For the text-containing cell, return its midpoint in [X, Y] coordinate format. 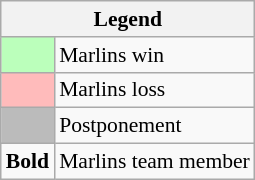
Marlins loss [154, 90]
Bold [28, 162]
Marlins team member [154, 162]
Marlins win [154, 55]
Postponement [154, 126]
Legend [128, 19]
